From the cell containing the given text, extract its center point as (x, y) coordinate. 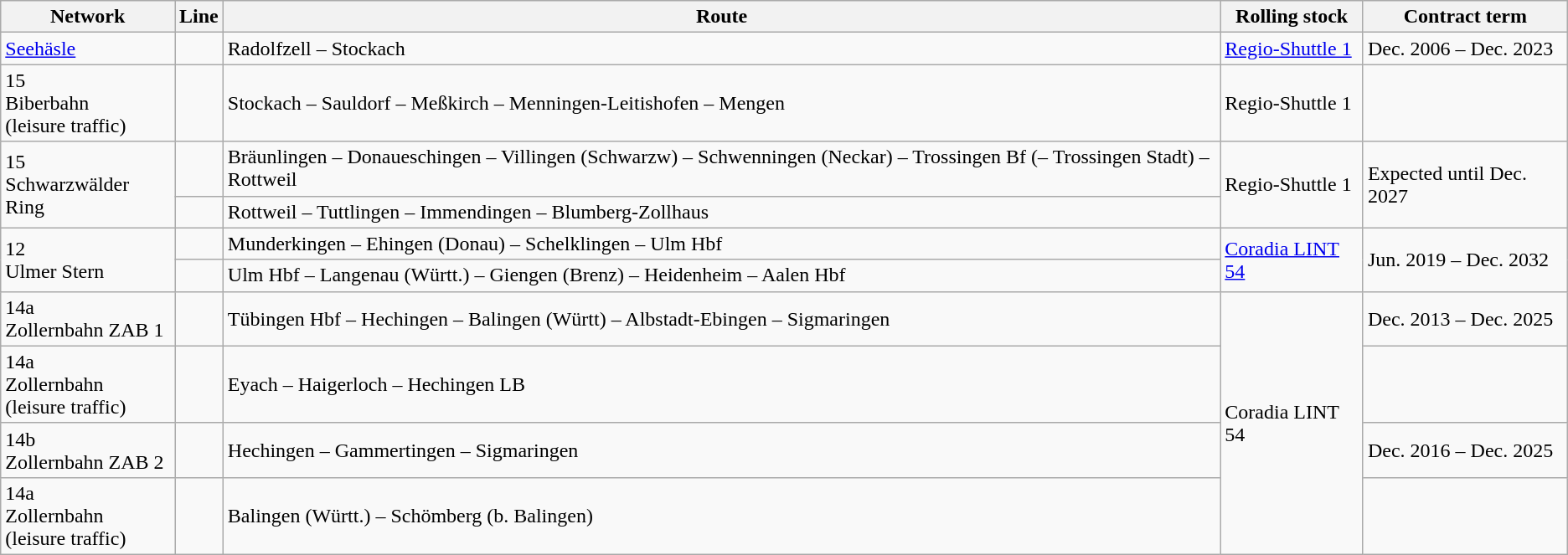
15Schwarzwälder Ring (88, 184)
Dec. 2016 – Dec. 2025 (1465, 450)
Bräunlingen – Donaueschingen – Villingen (Schwarzw) – Schwenningen (Neckar) – Trossingen Bf (– Trossingen Stadt) – Rottweil (722, 169)
Route (722, 17)
Jun. 2019 – Dec. 2032 (1465, 260)
Rottweil – Tuttlingen – Immendingen – Blumberg-Zollhaus (722, 212)
Munderkingen – Ehingen (Donau) – Schelklingen – Ulm Hbf (722, 244)
Expected until Dec. 2027 (1465, 184)
Balingen (Württ.) – Schömberg (b. Balingen) (722, 516)
Line (199, 17)
12Ulmer Stern (88, 260)
Network (88, 17)
Rolling stock (1292, 17)
15Biberbahn(leisure traffic) (88, 103)
Dec. 2006 – Dec. 2023 (1465, 49)
Seehäsle (88, 49)
Contract term (1465, 17)
14aZollernbahn ZAB 1 (88, 318)
Ulm Hbf – Langenau (Württ.) – Giengen (Brenz) – Heidenheim – Aalen Hbf (722, 275)
14bZollernbahn ZAB 2 (88, 450)
Hechingen – Gammertingen – Sigmaringen (722, 450)
Radolfzell – Stockach (722, 49)
Dec. 2013 – Dec. 2025 (1465, 318)
Stockach – Sauldorf – Meßkirch – Menningen-Leitishofen – Mengen (722, 103)
Eyach – Haigerloch – Hechingen LB (722, 384)
Tübingen Hbf – Hechingen – Balingen (Württ) – Albstadt-Ebingen – Sigmaringen (722, 318)
